Search for the cell housing the specified text and yield its (x, y) center coordinate. 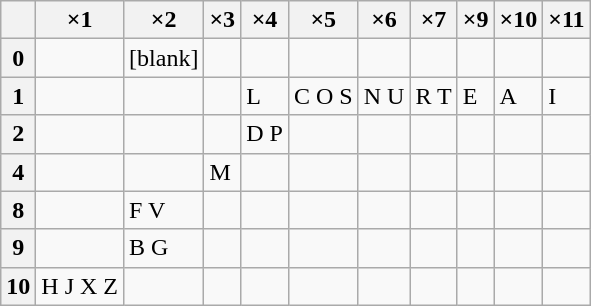
M (222, 172)
R T (434, 96)
×4 (265, 20)
×5 (323, 20)
E (476, 96)
4 (18, 172)
1 (18, 96)
×11 (566, 20)
F V (164, 210)
2 (18, 134)
×7 (434, 20)
×1 (80, 20)
B G (164, 248)
C O S (323, 96)
×10 (518, 20)
×2 (164, 20)
0 (18, 58)
×3 (222, 20)
D P (265, 134)
[blank] (164, 58)
A (518, 96)
N U (384, 96)
I (566, 96)
H J X Z (80, 286)
10 (18, 286)
×9 (476, 20)
×6 (384, 20)
L (265, 96)
9 (18, 248)
8 (18, 210)
